Determine the [X, Y] coordinate at the center of the cell enclosing the given text.  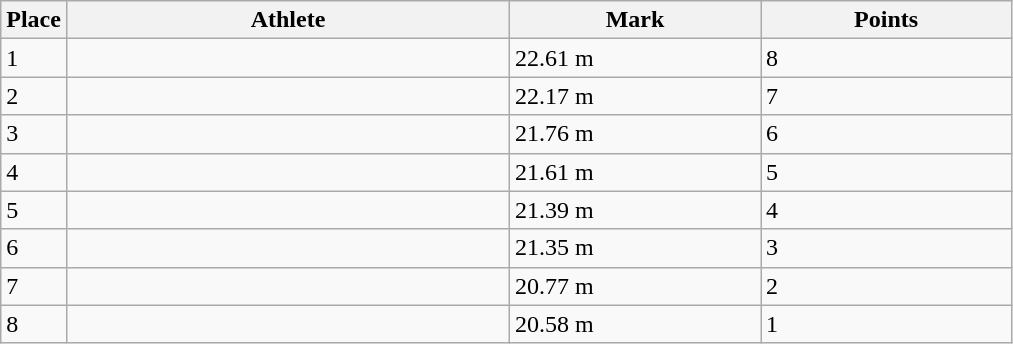
21.61 m [636, 172]
Place [34, 20]
21.76 m [636, 134]
20.77 m [636, 286]
20.58 m [636, 324]
Points [886, 20]
22.61 m [636, 58]
Athlete [288, 20]
21.39 m [636, 210]
22.17 m [636, 96]
21.35 m [636, 248]
Mark [636, 20]
